Extract the (x, y) coordinate from the center of the cell holding the provided text.  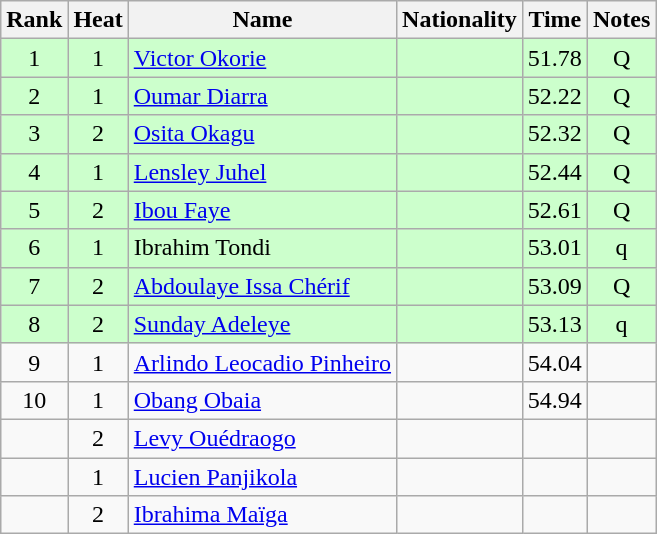
Heat (98, 20)
54.94 (554, 400)
53.09 (554, 286)
10 (34, 400)
52.44 (554, 172)
Osita Okagu (262, 134)
Lensley Juhel (262, 172)
53.13 (554, 324)
7 (34, 286)
Abdoulaye Issa Chérif (262, 286)
52.22 (554, 96)
Ibou Faye (262, 210)
Time (554, 20)
4 (34, 172)
6 (34, 248)
Victor Okorie (262, 58)
5 (34, 210)
Arlindo Leocadio Pinheiro (262, 362)
Ibrahim Tondi (262, 248)
Rank (34, 20)
8 (34, 324)
Obang Obaia (262, 400)
52.61 (554, 210)
Nationality (460, 20)
3 (34, 134)
Sunday Adeleye (262, 324)
9 (34, 362)
Levy Ouédraogo (262, 438)
53.01 (554, 248)
Ibrahima Maïga (262, 515)
Lucien Panjikola (262, 477)
Name (262, 20)
54.04 (554, 362)
51.78 (554, 58)
52.32 (554, 134)
Notes (621, 20)
Oumar Diarra (262, 96)
